Return the (X, Y) coordinate for the center point of the cell that contains the specified text.  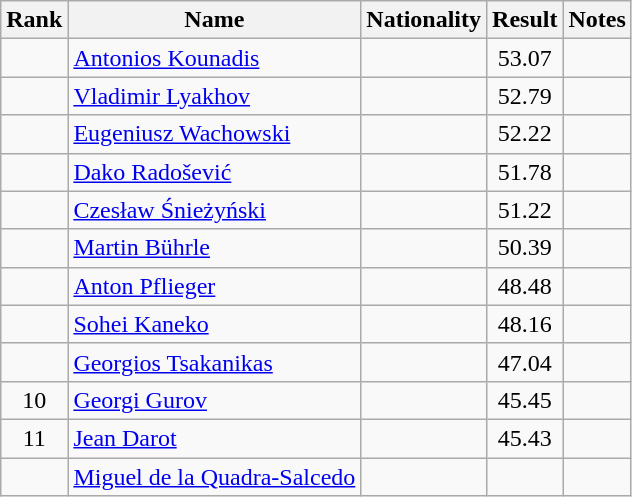
Martin Bührle (214, 248)
51.78 (525, 172)
10 (34, 400)
Dako Radošević (214, 172)
Eugeniusz Wachowski (214, 134)
Georgios Tsakanikas (214, 362)
Rank (34, 20)
48.16 (525, 324)
53.07 (525, 58)
Georgi Gurov (214, 400)
Result (525, 20)
48.48 (525, 286)
Czesław Śnieżyński (214, 210)
52.22 (525, 134)
45.43 (525, 438)
Anton Pflieger (214, 286)
Antonios Kounadis (214, 58)
Miguel de la Quadra-Salcedo (214, 477)
Vladimir Lyakhov (214, 96)
Jean Darot (214, 438)
Nationality (424, 20)
45.45 (525, 400)
50.39 (525, 248)
Name (214, 20)
52.79 (525, 96)
47.04 (525, 362)
Sohei Kaneko (214, 324)
Notes (597, 20)
11 (34, 438)
51.22 (525, 210)
